Detect which cell encompasses the target text, then output its [x, y] center coordinate. 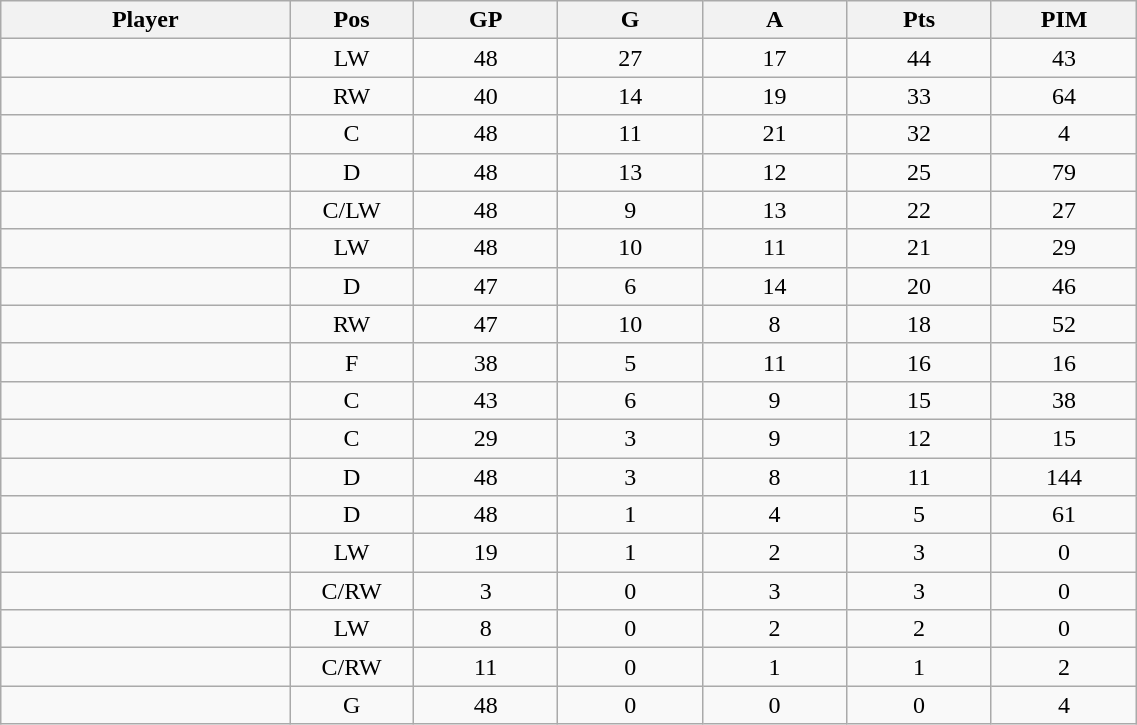
17 [774, 58]
61 [1064, 515]
PIM [1064, 20]
33 [919, 96]
GP [485, 20]
64 [1064, 96]
25 [919, 172]
44 [919, 58]
46 [1064, 286]
A [774, 20]
F [352, 362]
40 [485, 96]
Player [146, 20]
79 [1064, 172]
Pos [352, 20]
C/LW [352, 210]
32 [919, 134]
18 [919, 324]
52 [1064, 324]
20 [919, 286]
144 [1064, 477]
22 [919, 210]
Pts [919, 20]
